Provide the [x, y] coordinate of the cell's center where the given text is located.  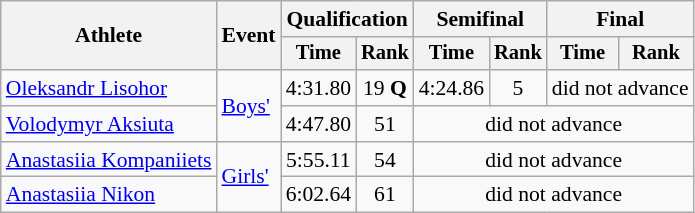
4:24.86 [452, 88]
Anastasiia Kompaniiets [109, 160]
Event [249, 36]
54 [385, 160]
Girls' [249, 178]
5:55.11 [318, 160]
Final [620, 19]
4:47.80 [318, 124]
Anastasiia Nikon [109, 195]
Semifinal [480, 19]
Athlete [109, 36]
Oleksandr Lisohor [109, 88]
5 [518, 88]
51 [385, 124]
Qualification [348, 19]
61 [385, 195]
19 Q [385, 88]
Volodymyr Aksiuta [109, 124]
6:02.64 [318, 195]
Boys' [249, 106]
4:31.80 [318, 88]
